Return the (X, Y) coordinate for the center point of the cell that contains the specified text.  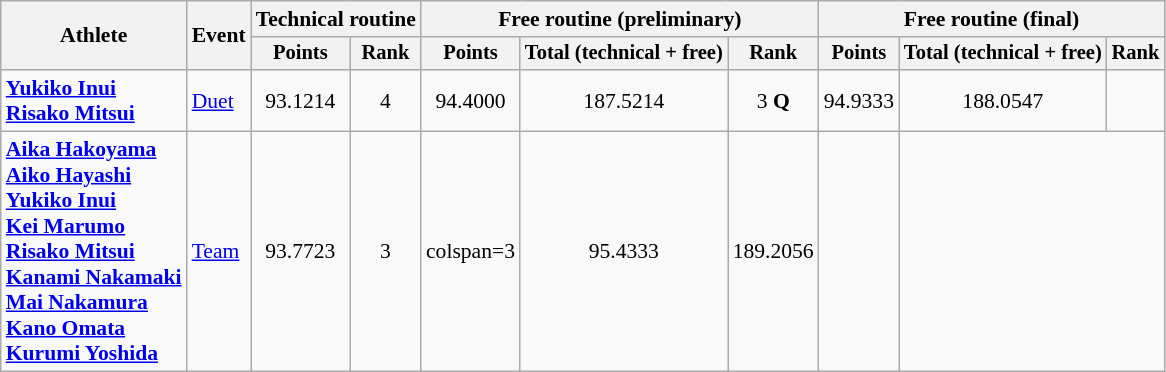
Event (219, 36)
3 (386, 252)
Duet (219, 100)
colspan=3 (470, 252)
3 Q (774, 100)
94.9333 (859, 100)
93.7723 (300, 252)
94.4000 (470, 100)
93.1214 (300, 100)
Technical routine (336, 19)
187.5214 (624, 100)
Free routine (preliminary) (620, 19)
Free routine (final) (992, 19)
189.2056 (774, 252)
Aika HakoyamaAiko HayashiYukiko InuiKei MarumoRisako MitsuiKanami NakamakiMai NakamuraKano OmataKurumi Yoshida (94, 252)
Team (219, 252)
4 (386, 100)
95.4333 (624, 252)
Athlete (94, 36)
188.0547 (1003, 100)
Yukiko InuiRisako Mitsui (94, 100)
